Pinpoint the cell where the given text exists, returning its (x, y) midpoint coordinate. 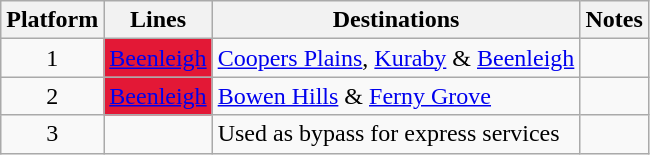
Platform (52, 20)
3 (52, 134)
2 (52, 96)
Coopers Plains, Kuraby & Beenleigh (396, 58)
Destinations (396, 20)
1 (52, 58)
Lines (158, 20)
Used as bypass for express services (396, 134)
Notes (614, 20)
Bowen Hills & Ferny Grove (396, 96)
